Identify which cell holds the provided text, then report its [x, y] central coordinate. 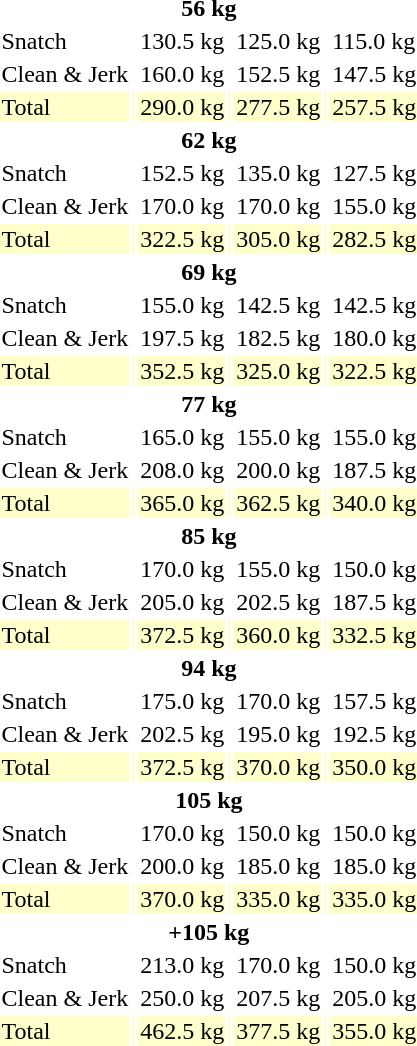
135.0 kg [278, 173]
182.5 kg [278, 338]
197.5 kg [182, 338]
213.0 kg [182, 965]
322.5 kg [182, 239]
362.5 kg [278, 503]
125.0 kg [278, 41]
207.5 kg [278, 998]
290.0 kg [182, 107]
142.5 kg [278, 305]
160.0 kg [182, 74]
175.0 kg [182, 701]
305.0 kg [278, 239]
150.0 kg [278, 833]
365.0 kg [182, 503]
195.0 kg [278, 734]
130.5 kg [182, 41]
205.0 kg [182, 602]
377.5 kg [278, 1031]
250.0 kg [182, 998]
165.0 kg [182, 437]
208.0 kg [182, 470]
360.0 kg [278, 635]
185.0 kg [278, 866]
352.5 kg [182, 371]
325.0 kg [278, 371]
277.5 kg [278, 107]
335.0 kg [278, 899]
462.5 kg [182, 1031]
